Search for the cell housing the specified text and yield its [X, Y] center coordinate. 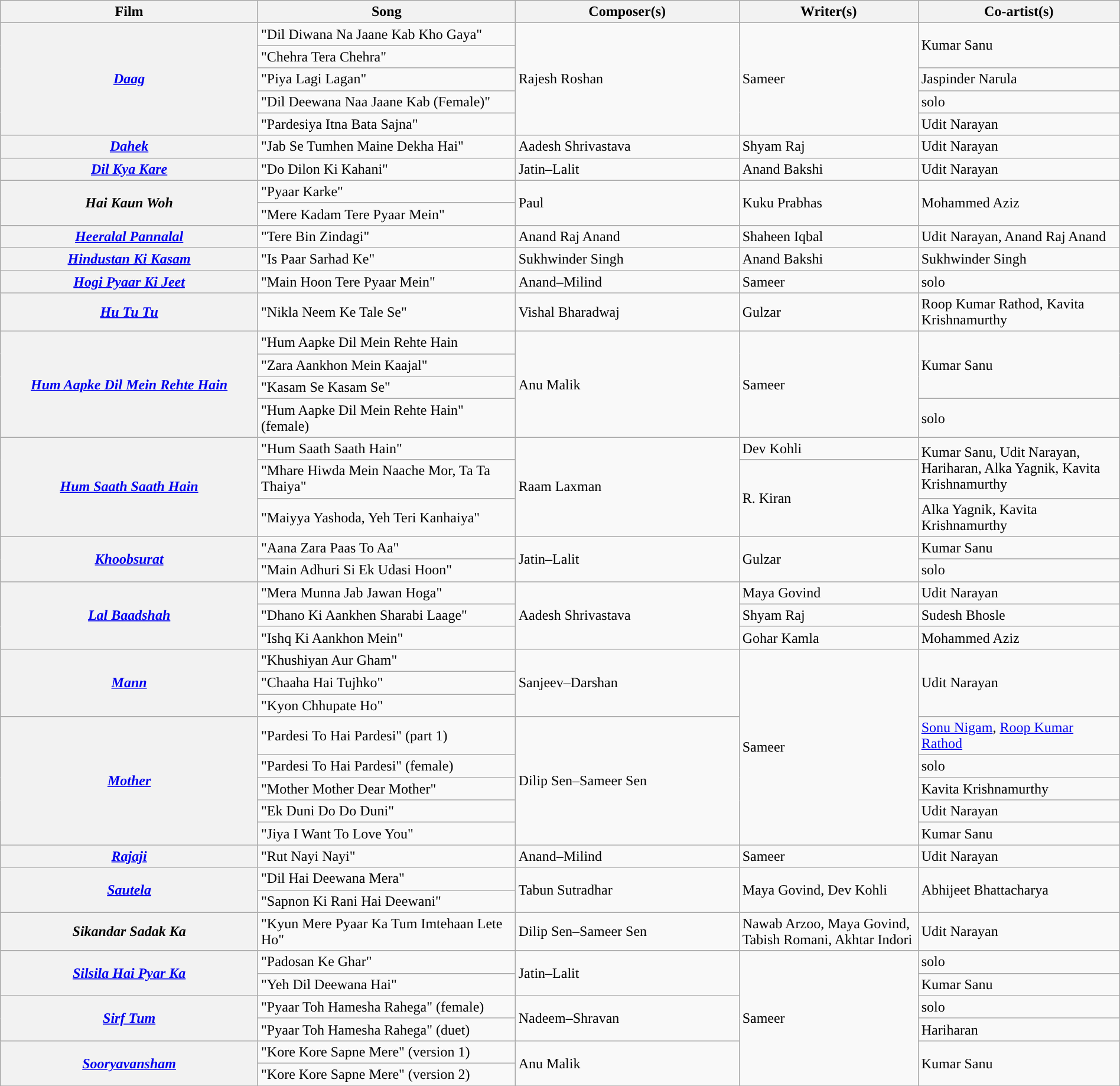
Kavita Krishnamurthy [1018, 789]
Roop Kumar Rathod, Kavita Krishnamurthy [1018, 312]
Hum Saath Saath Hain [129, 487]
Tabun Sutradhar [627, 890]
"Pardesi To Hai Pardesi" (female) [386, 766]
Sooryavansham [129, 1063]
"Pyaar Karke" [386, 191]
Hai Kaun Woh [129, 203]
Kumar Sanu, Udit Narayan, Hariharan, Alka Yagnik, Kavita Krishnamurthy [1018, 468]
"Do Dilon Ki Kahani" [386, 169]
"Rut Nayi Nayi" [386, 856]
Rajaji [129, 856]
"Kore Kore Sapne Mere" (version 2) [386, 1074]
"Tere Bin Zindagi" [386, 236]
"Chaaha Hai Tujhko" [386, 682]
"Hum Saath Saath Hain" [386, 448]
Udit Narayan, Anand Raj Anand [1018, 236]
"Zara Aankhon Mein Kaajal" [386, 365]
Sonu Nigam, Roop Kumar Rathod [1018, 736]
"Hum Aapke Dil Mein Rehte Hain [386, 343]
"Ek Duni Do Do Duni" [386, 811]
"Mere Kadam Tere Pyaar Mein" [386, 214]
Composer(s) [627, 12]
Maya Govind, Dev Kohli [828, 890]
Jaspinder Narula [1018, 79]
"Dil Hai Deewana Mera" [386, 879]
"Piya Lagi Lagan" [386, 79]
"Kasam Se Kasam Se" [386, 388]
Dil Kya Kare [129, 169]
"Main Hoon Tere Pyaar Mein" [386, 282]
"Dil Diwana Na Jaane Kab Kho Gaya" [386, 34]
"Khushiyan Aur Gham" [386, 660]
"Pardesi To Hai Pardesi" (part 1) [386, 736]
Co-artist(s) [1018, 12]
"Dil Deewana Naa Jaane Kab (Female)" [386, 102]
Abhijeet Bhattacharya [1018, 890]
Gohar Kamla [828, 638]
Mother [129, 781]
Daag [129, 79]
"Pardesiya Itna Bata Sajna" [386, 124]
"Jab Se Tumhen Maine Dekha Hai" [386, 147]
Anand Raj Anand [627, 236]
"Pyaar Toh Hamesha Rahega" (female) [386, 1007]
Paul [627, 203]
Shaheen Iqbal [828, 236]
Rajesh Roshan [627, 79]
"Main Adhuri Si Ek Udasi Hoon" [386, 570]
"Aana Zara Paas To Aa" [386, 548]
Raam Laxman [627, 487]
Dahek [129, 147]
Hum Aapke Dil Mein Rehte Hain [129, 384]
Mann [129, 682]
Sudesh Bhosle [1018, 615]
Hogi Pyaar Ki Jeet [129, 282]
Film [129, 12]
"Mother Mother Dear Mother" [386, 789]
Writer(s) [828, 12]
"Mhare Hiwda Mein Naache Mor, Ta Ta Thaiya" [386, 479]
Sanjeev–Darshan [627, 682]
"Padosan Ke Ghar" [386, 962]
Silsila Hai Pyar Ka [129, 973]
"Kyun Mere Pyaar Ka Tum Imtehaan Lete Ho" [386, 931]
"Mera Munna Jab Jawan Hoga" [386, 593]
Hindustan Ki Kasam [129, 259]
Khoobsurat [129, 559]
"Kyon Chhupate Ho" [386, 705]
Kuku Prabhas [828, 203]
Dev Kohli [828, 448]
"Ishq Ki Aankhon Mein" [386, 638]
"Hum Aapke Dil Mein Rehte Hain" (female) [386, 418]
"Maiyya Yashoda, Yeh Teri Kanhaiya" [386, 518]
Song [386, 12]
"Yeh Dil Deewana Hai" [386, 984]
Vishal Bharadwaj [627, 312]
"Is Paar Sarhad Ke" [386, 259]
Maya Govind [828, 593]
Alka Yagnik, Kavita Krishnamurthy [1018, 518]
Heeralal Pannalal [129, 236]
Nawab Arzoo, Maya Govind, Tabish Romani, Akhtar Indori [828, 931]
Hariharan [1018, 1029]
Sirf Tum [129, 1018]
Lal Baadshah [129, 615]
Nadeem–Shravan [627, 1018]
R. Kiran [828, 498]
"Dhano Ki Aankhen Sharabi Laage" [386, 615]
Sautela [129, 890]
"Sapnon Ki Rani Hai Deewani" [386, 901]
Sikandar Sadak Ka [129, 931]
"Jiya I Want To Love You" [386, 834]
"Kore Kore Sapne Mere" (version 1) [386, 1052]
"Nikla Neem Ke Tale Se" [386, 312]
"Chehra Tera Chehra" [386, 57]
Hu Tu Tu [129, 312]
"Pyaar Toh Hamesha Rahega" (duet) [386, 1029]
